Return the (x, y) coordinate for the center point of the cell that contains the specified text.  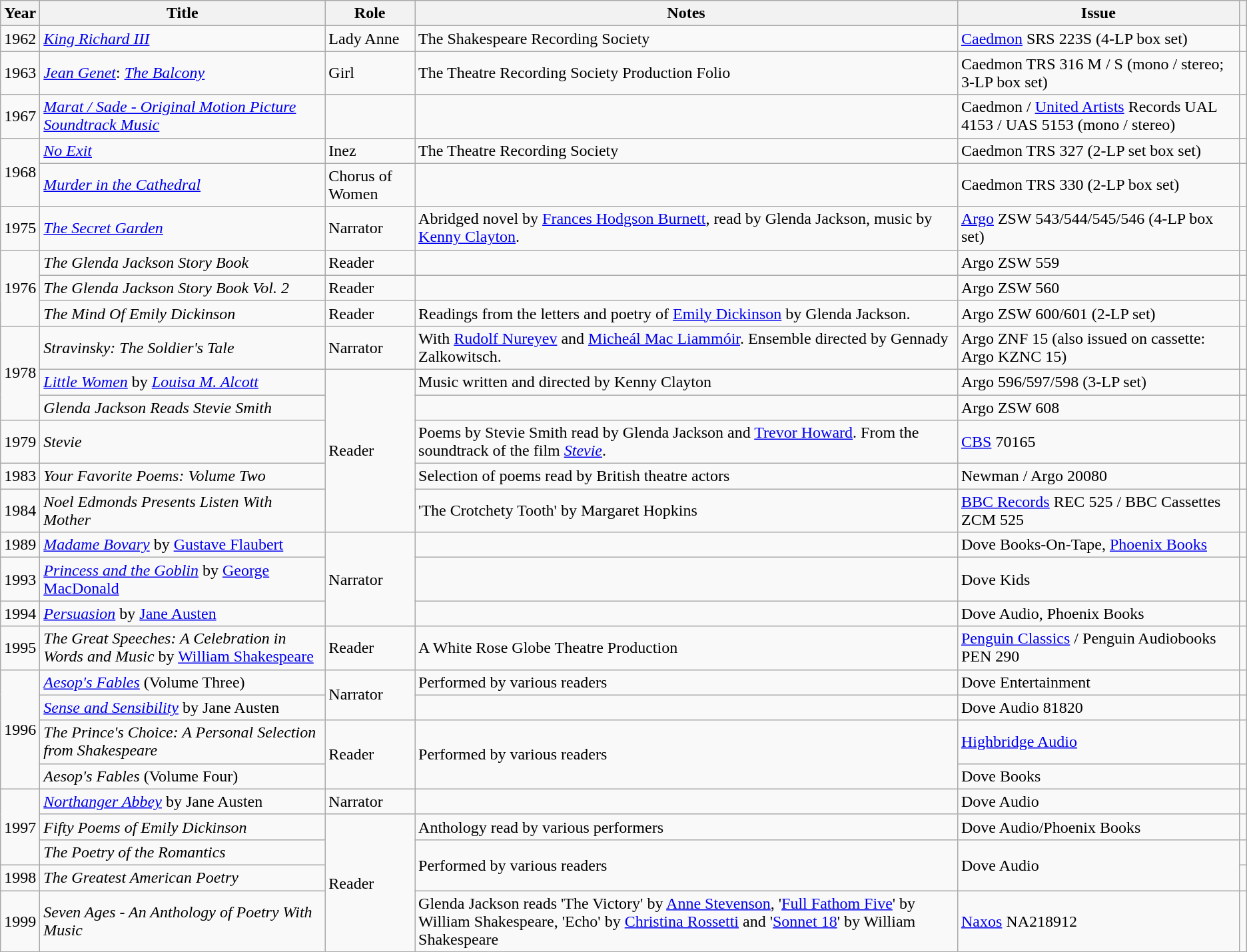
Year (20, 13)
The Prince's Choice: A Personal Selection from Shakespeare (183, 742)
With Rudolf Nureyev and Micheál Mac Liammóir. Ensemble directed by Gennady Zalkowitsch. (686, 348)
Fifty Poems of Emily Dickinson (183, 827)
Aesop's Fables (Volume Three) (183, 682)
Marat / Sade - Original Motion Picture Soundtrack Music (183, 116)
The Glenda Jackson Story Book Vol. 2 (183, 288)
Princess and the Goblin by George MacDonald (183, 580)
1994 (20, 614)
Notes (686, 13)
Girl (370, 73)
Argo 596/597/598 (3-LP set) (1098, 382)
Murder in the Cathedral (183, 185)
Jean Genet: The Balcony (183, 73)
The Shakespeare Recording Society (686, 39)
Argo ZNF 15 (also issued on cassette: Argo KZNC 15) (1098, 348)
The Poetry of the Romantics (183, 852)
Caedmon TRS 330 (2-LP box set) (1098, 185)
Argo ZSW 600/601 (2-LP set) (1098, 313)
Sense and Sensibility by Jane Austen (183, 708)
1998 (20, 877)
The Theatre Recording Society Production Folio (686, 73)
Highbridge Audio (1098, 742)
Dove Books (1098, 776)
The Greatest American Poetry (183, 877)
1996 (20, 729)
Newman / Argo 20080 (1098, 476)
1967 (20, 116)
Seven Ages - An Anthology of Poetry With Music (183, 921)
Argo ZSW 608 (1098, 407)
Persuasion by Jane Austen (183, 614)
1999 (20, 921)
Role (370, 13)
1997 (20, 827)
Title (183, 13)
The Glenda Jackson Story Book (183, 262)
Caedmon TRS 316 M / S (mono / stereo; 3-LP box set) (1098, 73)
The Great Speeches: A Celebration in Words and Music by William Shakespeare (183, 648)
Northanger Abbey by Jane Austen (183, 801)
Little Women by Louisa M. Alcott (183, 382)
Abridged novel by Frances Hodgson Burnett, read by Glenda Jackson, music by Kenny Clayton. (686, 228)
Lady Anne (370, 39)
Argo ZSW 560 (1098, 288)
Aesop's Fables (Volume Four) (183, 776)
King Richard III (183, 39)
Stravinsky: The Soldier's Tale (183, 348)
Argo ZSW 543/544/545/546 (4-LP box set) (1098, 228)
1975 (20, 228)
CBS 70165 (1098, 442)
1968 (20, 172)
Poems by Stevie Smith read by Glenda Jackson and Trevor Howard. From the soundtrack of the film Stevie. (686, 442)
Noel Edmonds Presents Listen With Mother (183, 510)
1989 (20, 545)
'The Crotchety Tooth' by Margaret Hopkins (686, 510)
Dove Books-On-Tape, Phoenix Books (1098, 545)
Caedmon TRS 327 (2-LP set box set) (1098, 151)
1962 (20, 39)
Caedmon / United Artists Records UAL 4153 / UAS 5153 (mono / stereo) (1098, 116)
Dove Kids (1098, 580)
Penguin Classics / Penguin Audiobooks PEN 290 (1098, 648)
BBC Records REC 525 / BBC Cassettes ZCM 525 (1098, 510)
Selection of poems read by British theatre actors (686, 476)
1976 (20, 288)
Inez (370, 151)
Dove Audio/Phoenix Books (1098, 827)
Dove Entertainment (1098, 682)
1983 (20, 476)
Anthology read by various performers (686, 827)
Your Favorite Poems: Volume Two (183, 476)
1984 (20, 510)
The Secret Garden (183, 228)
Chorus of Women (370, 185)
Music written and directed by Kenny Clayton (686, 382)
Argo ZSW 559 (1098, 262)
Dove Audio, Phoenix Books (1098, 614)
Naxos NA218912 (1098, 921)
No Exit (183, 151)
Issue (1098, 13)
The Mind Of Emily Dickinson (183, 313)
Dove Audio 81820 (1098, 708)
1979 (20, 442)
Stevie (183, 442)
A White Rose Globe Theatre Production (686, 648)
The Theatre Recording Society (686, 151)
1978 (20, 373)
1993 (20, 580)
Caedmon SRS 223S (4-LP box set) (1098, 39)
1963 (20, 73)
Readings from the letters and poetry of Emily Dickinson by Glenda Jackson. (686, 313)
1995 (20, 648)
Glenda Jackson Reads Stevie Smith (183, 407)
Madame Bovary by Gustave Flaubert (183, 545)
